For the text-containing cell, return its midpoint in [x, y] coordinate format. 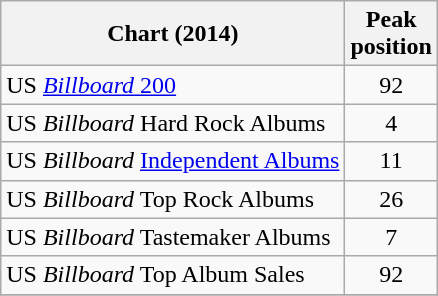
US Billboard Hard Rock Albums [173, 123]
26 [391, 199]
7 [391, 237]
Chart (2014) [173, 34]
US Billboard Tastemaker Albums [173, 237]
US Billboard 200 [173, 85]
4 [391, 123]
US Billboard Top Rock Albums [173, 199]
US Billboard Independent Albums [173, 161]
11 [391, 161]
US Billboard Top Album Sales [173, 275]
Peakposition [391, 34]
